Return the [X, Y] coordinate for the center point of the cell that contains the specified text.  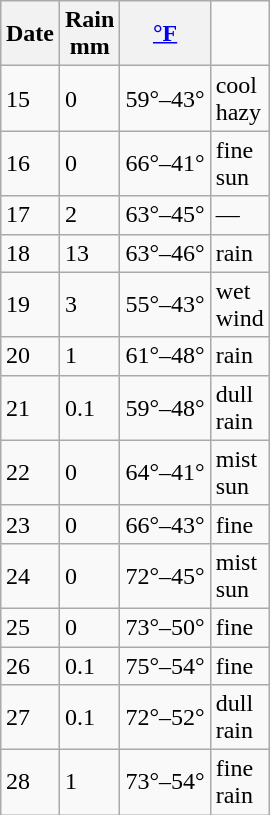
19 [30, 304]
Date [30, 34]
23 [30, 524]
15 [30, 98]
25 [30, 627]
2 [90, 215]
66°–41° [165, 164]
finerain [240, 782]
73°–50° [165, 627]
26 [30, 665]
72°–52° [165, 718]
13 [90, 253]
finesun [240, 164]
55°–43° [165, 304]
Rainmm [90, 34]
17 [30, 215]
3 [90, 304]
73°–54° [165, 782]
59°–43° [165, 98]
75°–54° [165, 665]
64°–41° [165, 472]
16 [30, 164]
22 [30, 472]
coolhazy [240, 98]
28 [30, 782]
27 [30, 718]
21 [30, 408]
— [240, 215]
20 [30, 356]
24 [30, 576]
63°–45° [165, 215]
wetwind [240, 304]
66°–43° [165, 524]
59°–48° [165, 408]
18 [30, 253]
72°–45° [165, 576]
63°–46° [165, 253]
°F [165, 34]
61°–48° [165, 356]
